Determine the [X, Y] coordinate at the center of the cell enclosing the given text.  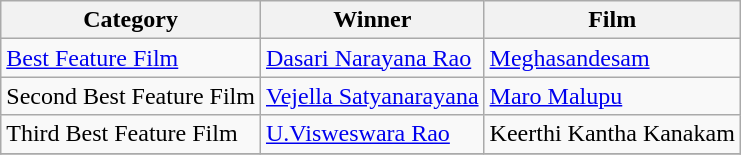
Keerthi Kantha Kanakam [612, 134]
Winner [372, 20]
U.Visweswara Rao [372, 134]
Maro Malupu [612, 96]
Best Feature Film [131, 58]
Vejella Satyanarayana [372, 96]
Film [612, 20]
Meghasandesam [612, 58]
Category [131, 20]
Second Best Feature Film [131, 96]
Dasari Narayana Rao [372, 58]
Third Best Feature Film [131, 134]
